Extract the (X, Y) coordinate from the center of the cell holding the provided text.  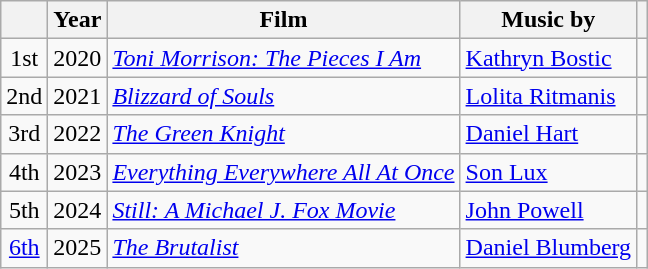
2021 (78, 96)
Film (284, 20)
Year (78, 20)
Still: A Michael J. Fox Movie (284, 210)
The Green Knight (284, 134)
2023 (78, 172)
Daniel Blumberg (548, 248)
The Brutalist (284, 248)
2022 (78, 134)
3rd (24, 134)
2020 (78, 58)
2024 (78, 210)
5th (24, 210)
Everything Everywhere All At Once (284, 172)
Blizzard of Souls (284, 96)
Lolita Ritmanis (548, 96)
Kathryn Bostic (548, 58)
Music by (548, 20)
2nd (24, 96)
Son Lux (548, 172)
Daniel Hart (548, 134)
John Powell (548, 210)
4th (24, 172)
6th (24, 248)
1st (24, 58)
2025 (78, 248)
Toni Morrison: The Pieces I Am (284, 58)
